Determine the (X, Y) coordinate at the center of the cell enclosing the given text.  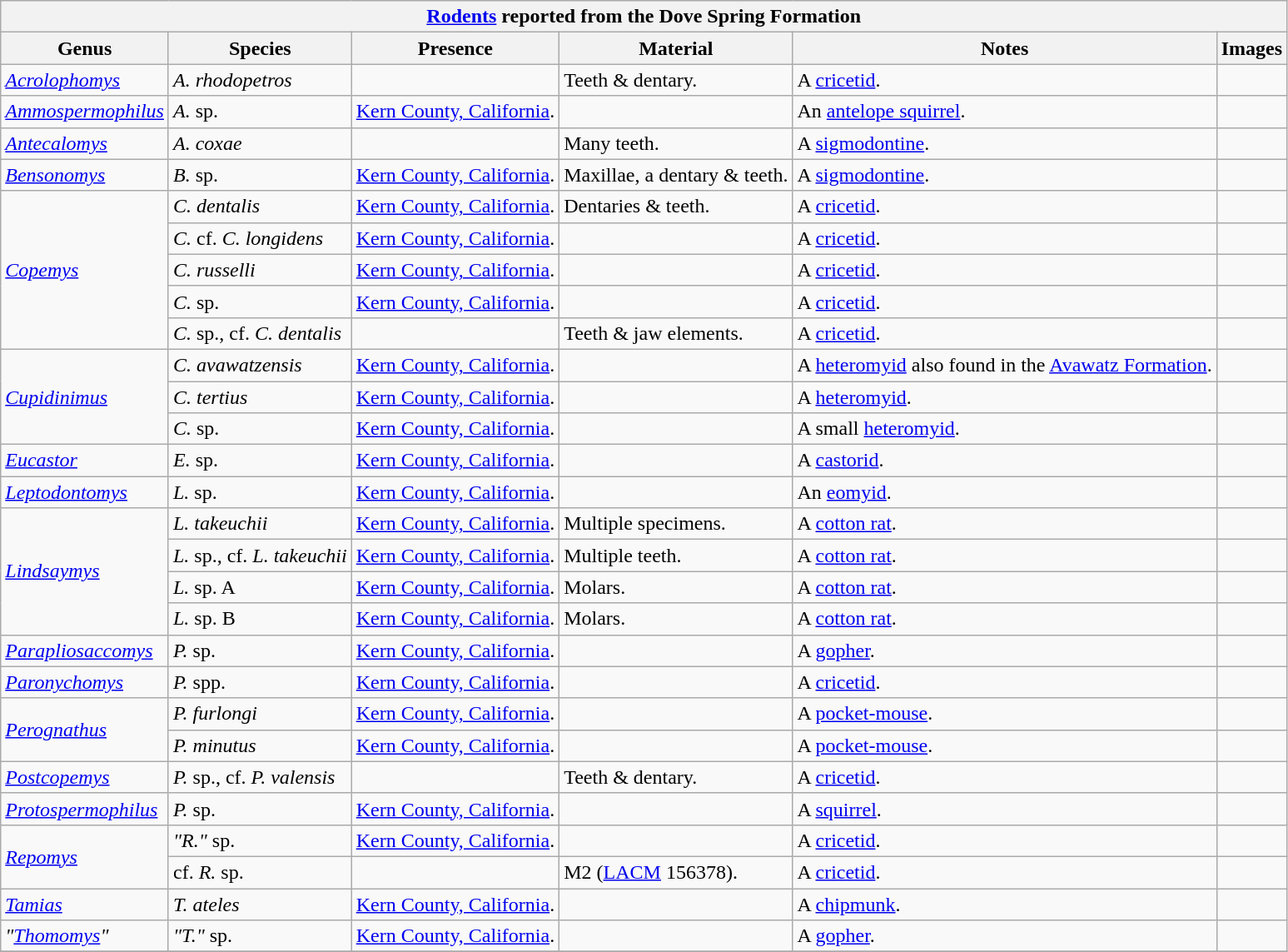
Notes (1004, 48)
Species (260, 48)
Copemys (85, 270)
Images (1251, 48)
Teeth & jaw elements. (676, 333)
Parapliosaccomys (85, 650)
Dentaries & teeth. (676, 207)
An antelope squirrel. (1004, 112)
C. avawatzensis (260, 365)
A chipmunk. (1004, 904)
Rodents reported from the Dove Spring Formation (644, 17)
C. russelli (260, 270)
Antecalomys (85, 143)
Postcopemys (85, 777)
Material (676, 48)
T. ateles (260, 904)
Leptodontomys (85, 492)
A castorid. (1004, 461)
C. sp., cf. C. dentalis (260, 333)
Cupidinimus (85, 396)
"R." sp. (260, 840)
Presence (455, 48)
L. takeuchii (260, 524)
A. rhodopetros (260, 80)
P. sp., cf. P. valensis (260, 777)
Repomys (85, 856)
C. cf. C. longidens (260, 238)
P. furlongi (260, 714)
Maxillae, a dentary & teeth. (676, 175)
E. sp. (260, 461)
C. dentalis (260, 207)
Eucastor (85, 461)
Bensonomys (85, 175)
Protospermophilus (85, 809)
Perognathus (85, 730)
Lindsaymys (85, 571)
An eomyid. (1004, 492)
M2 (LACM 156378). (676, 872)
P. spp. (260, 682)
A small heteromyid. (1004, 429)
B. sp. (260, 175)
Many teeth. (676, 143)
Ammospermophilus (85, 112)
P. minutus (260, 745)
"T." sp. (260, 936)
cf. R. sp. (260, 872)
Acrolophomys (85, 80)
A squirrel. (1004, 809)
"Thomomys" (85, 936)
Genus (85, 48)
A. coxae (260, 143)
L. sp. A (260, 587)
Multiple teeth. (676, 556)
L. sp., cf. L. takeuchii (260, 556)
A. sp. (260, 112)
A heteromyid. (1004, 397)
A heteromyid also found in the Avawatz Formation. (1004, 365)
C. tertius (260, 397)
L. sp. (260, 492)
Tamias (85, 904)
L. sp. B (260, 619)
Paronychomys (85, 682)
Multiple specimens. (676, 524)
